For the text-containing cell, return its midpoint in (x, y) coordinate format. 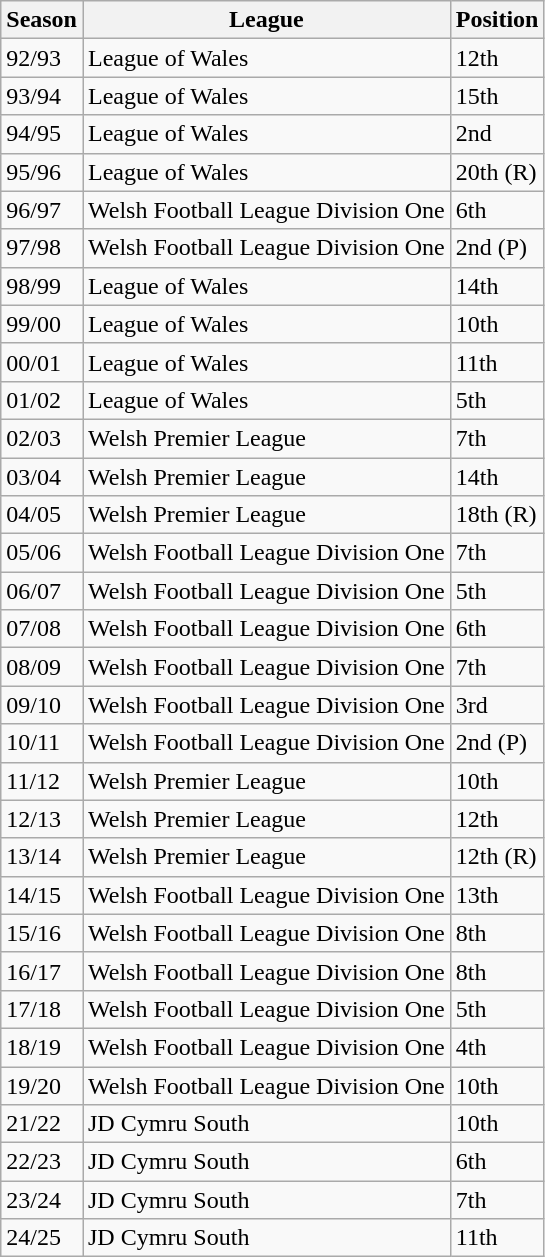
98/99 (42, 286)
06/07 (42, 591)
16/17 (42, 971)
17/18 (42, 1009)
3rd (497, 705)
99/00 (42, 324)
4th (497, 1047)
22/23 (42, 1162)
01/02 (42, 400)
Season (42, 20)
13th (497, 895)
21/22 (42, 1124)
19/20 (42, 1085)
02/03 (42, 438)
93/94 (42, 96)
96/97 (42, 210)
97/98 (42, 248)
03/04 (42, 477)
24/25 (42, 1238)
05/06 (42, 553)
2nd (497, 134)
92/93 (42, 58)
23/24 (42, 1200)
12/13 (42, 819)
95/96 (42, 172)
14/15 (42, 895)
15th (497, 96)
11/12 (42, 781)
08/09 (42, 667)
94/95 (42, 134)
20th (R) (497, 172)
09/10 (42, 705)
07/08 (42, 629)
04/05 (42, 515)
Position (497, 20)
15/16 (42, 933)
13/14 (42, 857)
18/19 (42, 1047)
10/11 (42, 743)
League (266, 20)
12th (R) (497, 857)
18th (R) (497, 515)
00/01 (42, 362)
